For the text-containing cell, return its midpoint in [X, Y] coordinate format. 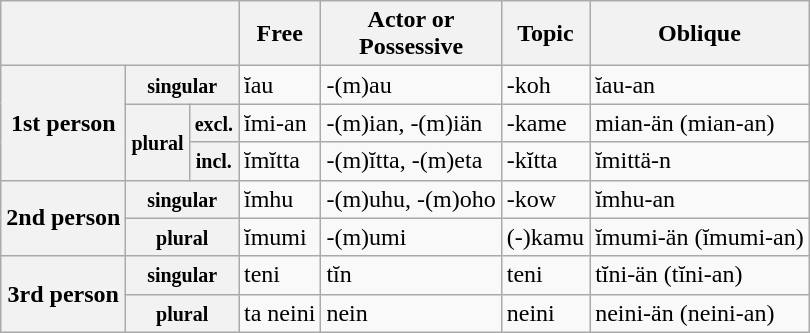
-(m)au [411, 85]
ĭau-an [700, 85]
3rd person [64, 294]
-koh [545, 85]
-kame [545, 123]
Actor orPossessive [411, 34]
ĭau [279, 85]
-(m)umi [411, 237]
ĭmĭtta [279, 161]
ĭmhu-an [700, 199]
-(m)ĭtta, -(m)eta [411, 161]
ĭmittä-n [700, 161]
Free [279, 34]
mian-än (mian-an) [700, 123]
tĭn [411, 275]
2nd person [64, 218]
1st person [64, 123]
ĭmumi-än (ĭmumi-an) [700, 237]
-kow [545, 199]
-kĭtta [545, 161]
nein [411, 313]
ta neini [279, 313]
tĭni-än (tĭni-an) [700, 275]
ĭmi-an [279, 123]
Oblique [700, 34]
-(m)ian, -(m)iän [411, 123]
ĭmumi [279, 237]
excl. [214, 123]
(-)kamu [545, 237]
Topic [545, 34]
neini-än (neini-an) [700, 313]
-(m)uhu, -(m)oho [411, 199]
neini [545, 313]
incl. [214, 161]
ĭmhu [279, 199]
